Pinpoint the cell where the given text exists, returning its (X, Y) midpoint coordinate. 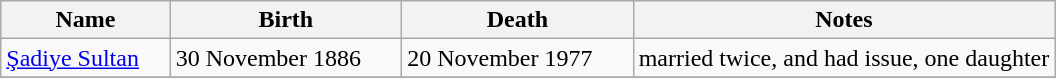
Name (86, 20)
married twice, and had issue, one daughter (844, 58)
Birth (286, 20)
Death (518, 20)
20 November 1977 (518, 58)
30 November 1886 (286, 58)
Şadiye Sultan (86, 58)
Notes (844, 20)
